Provide the [x, y] coordinate of the cell's center where the given text is located.  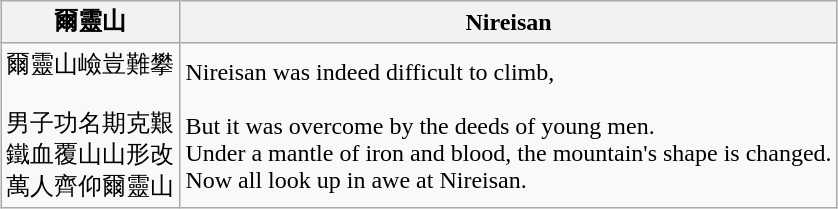
Nireisan [508, 22]
爾靈山 [90, 22]
爾靈山嶮豈難攀男子功名期克艱 鐵血覆山山形改 萬人齊仰爾靈山 [90, 125]
